For the text-containing cell, return its midpoint in (x, y) coordinate format. 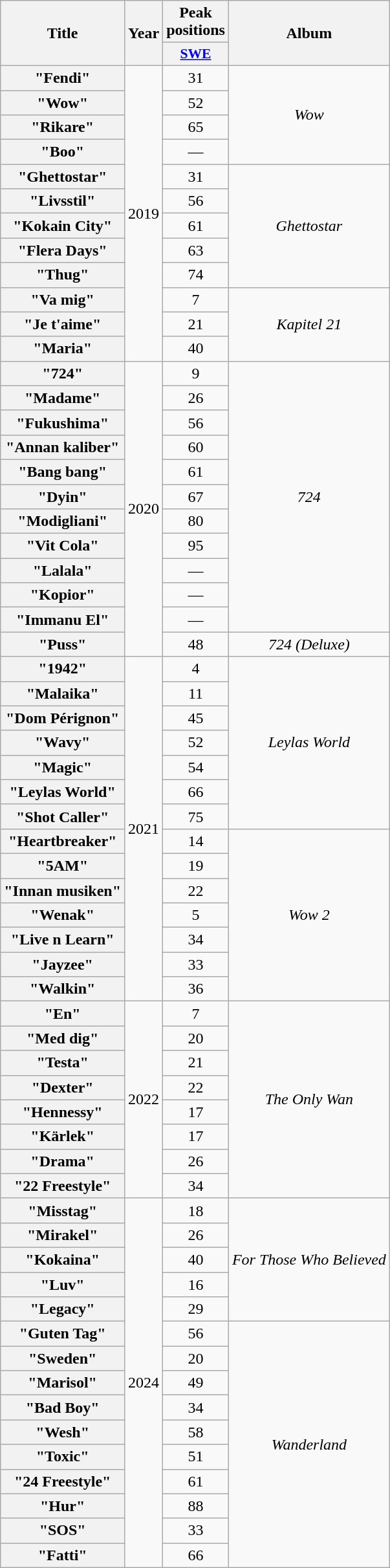
"Kopior" (63, 595)
"Toxic" (63, 1457)
"Va mig" (63, 299)
5 (196, 915)
Wanderland (309, 1445)
"Dexter" (63, 1087)
74 (196, 275)
"Fendi" (63, 78)
"Maria" (63, 349)
"Walkin" (63, 989)
"Leylas World" (63, 792)
724 (Deluxe) (309, 644)
45 (196, 718)
4 (196, 669)
"Innan musiken" (63, 891)
"Boo" (63, 152)
SWE (196, 54)
For Those Who Believed (309, 1259)
"1942" (63, 669)
51 (196, 1457)
95 (196, 546)
"Jayzee" (63, 964)
"Misstag" (63, 1210)
"Bad Boy" (63, 1408)
29 (196, 1309)
63 (196, 250)
80 (196, 521)
Wow (309, 114)
"Shot Caller" (63, 816)
"Dyin" (63, 496)
2024 (144, 1383)
Ghettostar (309, 226)
"Legacy" (63, 1309)
"Dom Pérignon" (63, 718)
"5AM" (63, 866)
"Kärlek" (63, 1137)
"Fukushima" (63, 422)
"Hennessy" (63, 1112)
"Wenak" (63, 915)
"Flera Days" (63, 250)
"Wavy" (63, 743)
88 (196, 1506)
65 (196, 127)
"Kokain City" (63, 226)
"Je t'aime" (63, 324)
"Live n Learn" (63, 940)
"Livsstil" (63, 201)
Title (63, 34)
"Lalala" (63, 571)
"Hur" (63, 1506)
"Guten Tag" (63, 1334)
14 (196, 841)
"Puss" (63, 644)
18 (196, 1210)
724 (309, 497)
"Vit Cola" (63, 546)
"Heartbreaker" (63, 841)
48 (196, 644)
54 (196, 767)
"Ghettostar" (63, 177)
"Malaika" (63, 693)
"24 Freestyle" (63, 1481)
"Kokaina" (63, 1259)
"Wesh" (63, 1432)
"Sweden" (63, 1358)
60 (196, 447)
"Rikare" (63, 127)
11 (196, 693)
58 (196, 1432)
"Mirakel" (63, 1235)
75 (196, 816)
49 (196, 1383)
2020 (144, 508)
"22 Freestyle" (63, 1186)
Wow 2 (309, 915)
"Med dig" (63, 1038)
"Wow" (63, 103)
19 (196, 866)
"Drama" (63, 1161)
67 (196, 496)
"Marisol" (63, 1383)
"Annan kaliber" (63, 447)
2019 (144, 213)
The Only Wan (309, 1100)
2022 (144, 1100)
"Bang bang" (63, 472)
9 (196, 373)
"En" (63, 1014)
"SOS" (63, 1530)
"Fatti" (63, 1555)
36 (196, 989)
2021 (144, 829)
"Luv" (63, 1284)
"Immanu El" (63, 620)
Peak positions (196, 22)
Album (309, 34)
"724" (63, 373)
16 (196, 1284)
Leylas World (309, 743)
"Madame" (63, 398)
"Modigliani" (63, 521)
"Magic" (63, 767)
Kapitel 21 (309, 324)
"Thug" (63, 275)
"Testa" (63, 1063)
Year (144, 34)
